Return the (X, Y) coordinate for the center point of the cell that contains the specified text.  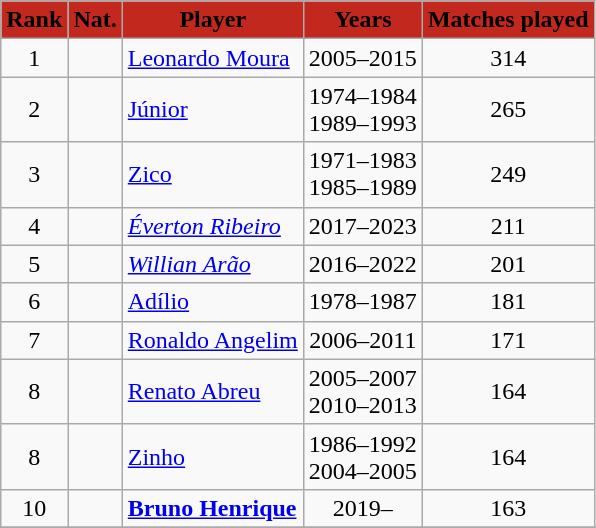
Éverton Ribeiro (212, 226)
Renato Abreu (212, 392)
Zinho (212, 456)
Matches played (508, 20)
7 (34, 340)
2005–2015 (362, 58)
10 (34, 508)
3 (34, 174)
314 (508, 58)
1971–19831985–1989 (362, 174)
Leonardo Moura (212, 58)
171 (508, 340)
163 (508, 508)
2006–2011 (362, 340)
Nat. (95, 20)
Bruno Henrique (212, 508)
Júnior (212, 110)
265 (508, 110)
2016–2022 (362, 264)
5 (34, 264)
4 (34, 226)
1 (34, 58)
Player (212, 20)
Zico (212, 174)
6 (34, 302)
249 (508, 174)
211 (508, 226)
2019– (362, 508)
2017–2023 (362, 226)
1974–19841989–1993 (362, 110)
2005–20072010–2013 (362, 392)
2 (34, 110)
Willian Arão (212, 264)
Ronaldo Angelim (212, 340)
Rank (34, 20)
Years (362, 20)
181 (508, 302)
1986–19922004–2005 (362, 456)
201 (508, 264)
Adílio (212, 302)
1978–1987 (362, 302)
